Identify which cell holds the provided text, then report its (X, Y) central coordinate. 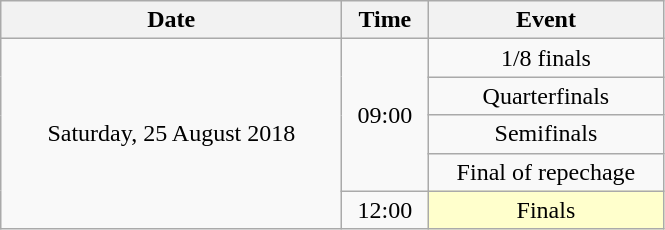
Finals (546, 210)
Final of repechage (546, 172)
12:00 (385, 210)
Quarterfinals (546, 96)
Saturday, 25 August 2018 (172, 134)
Semifinals (546, 134)
Time (385, 20)
09:00 (385, 115)
1/8 finals (546, 58)
Date (172, 20)
Event (546, 20)
